Return [X, Y] of the center of cell containing provided text 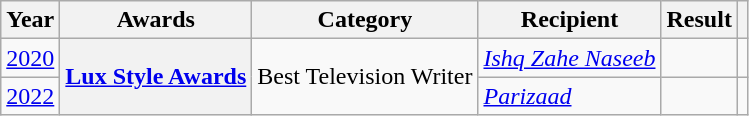
Year [30, 20]
Awards [156, 20]
Lux Style Awards [156, 77]
2020 [30, 58]
Ishq Zahe Naseeb [570, 58]
Best Television Writer [365, 77]
Parizaad [570, 96]
2022 [30, 96]
Result [699, 20]
Category [365, 20]
Recipient [570, 20]
